Detect which cell encompasses the target text, then output its [X, Y] center coordinate. 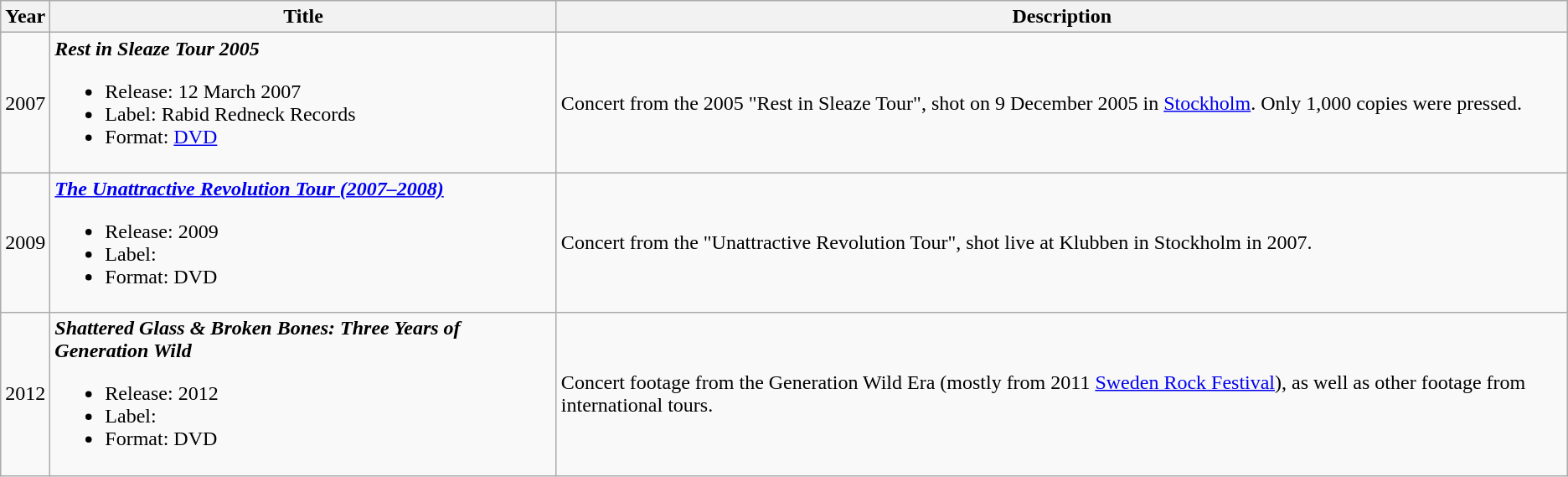
2009 [25, 243]
Concert from the "Unattractive Revolution Tour", shot live at Klubben in Stockholm in 2007. [1062, 243]
Title [303, 17]
Rest in Sleaze Tour 2005Release: 12 March 2007Label: Rabid Redneck RecordsFormat: DVD [303, 102]
Concert from the 2005 "Rest in Sleaze Tour", shot on 9 December 2005 in Stockholm. Only 1,000 copies were pressed. [1062, 102]
2007 [25, 102]
2012 [25, 394]
The Unattractive Revolution Tour (2007–2008)Release: 2009Label:Format: DVD [303, 243]
Year [25, 17]
Concert footage from the Generation Wild Era (mostly from 2011 Sweden Rock Festival), as well as other footage from international tours. [1062, 394]
Shattered Glass & Broken Bones: Three Years of Generation WildRelease: 2012Label:Format: DVD [303, 394]
Description [1062, 17]
